Scan for the cell matching the given text and deliver its [X, Y] coordinate at center. 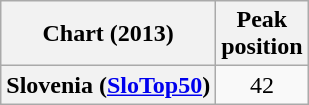
Peakposition [262, 34]
42 [262, 85]
Slovenia (SloTop50) [108, 85]
Chart (2013) [108, 34]
